Pinpoint the cell where the given text exists, returning its (X, Y) midpoint coordinate. 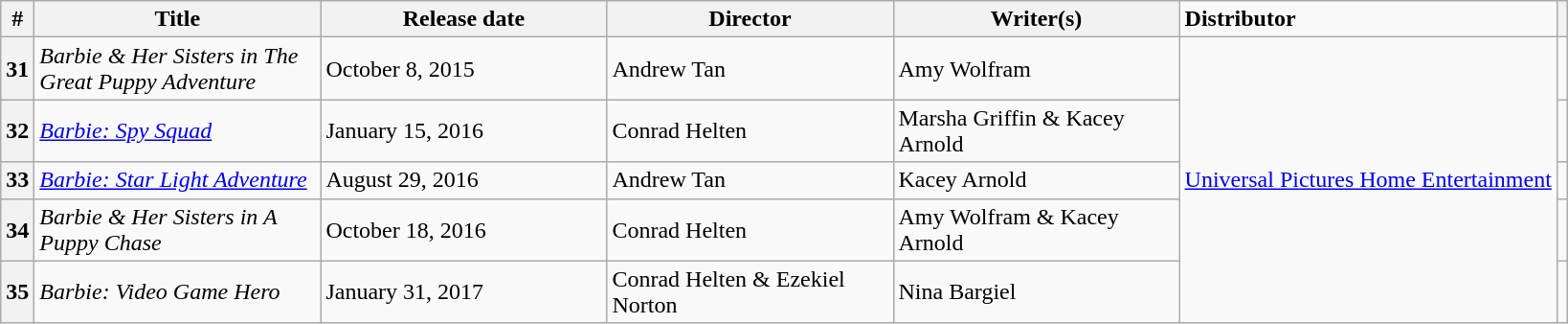
January 15, 2016 (463, 130)
Writer(s) (1036, 19)
Amy Wolfram & Kacey Arnold (1036, 230)
Conrad Helten & Ezekiel Norton (750, 291)
Nina Bargiel (1036, 291)
August 29, 2016 (463, 180)
# (17, 19)
34 (17, 230)
Marsha Griffin & Kacey Arnold (1036, 130)
October 8, 2015 (463, 69)
Kacey Arnold (1036, 180)
33 (17, 180)
Barbie: Video Game Hero (178, 291)
Barbie: Spy Squad (178, 130)
Barbie & Her Sisters in The Great Puppy Adventure (178, 69)
Release date (463, 19)
Title (178, 19)
Distributor (1368, 19)
October 18, 2016 (463, 230)
Barbie: Star Light Adventure (178, 180)
32 (17, 130)
Amy Wolfram (1036, 69)
Universal Pictures Home Entertainment (1368, 180)
35 (17, 291)
31 (17, 69)
January 31, 2017 (463, 291)
Barbie & Her Sisters in A Puppy Chase (178, 230)
Director (750, 19)
